Detect which cell encompasses the target text, then output its [X, Y] center coordinate. 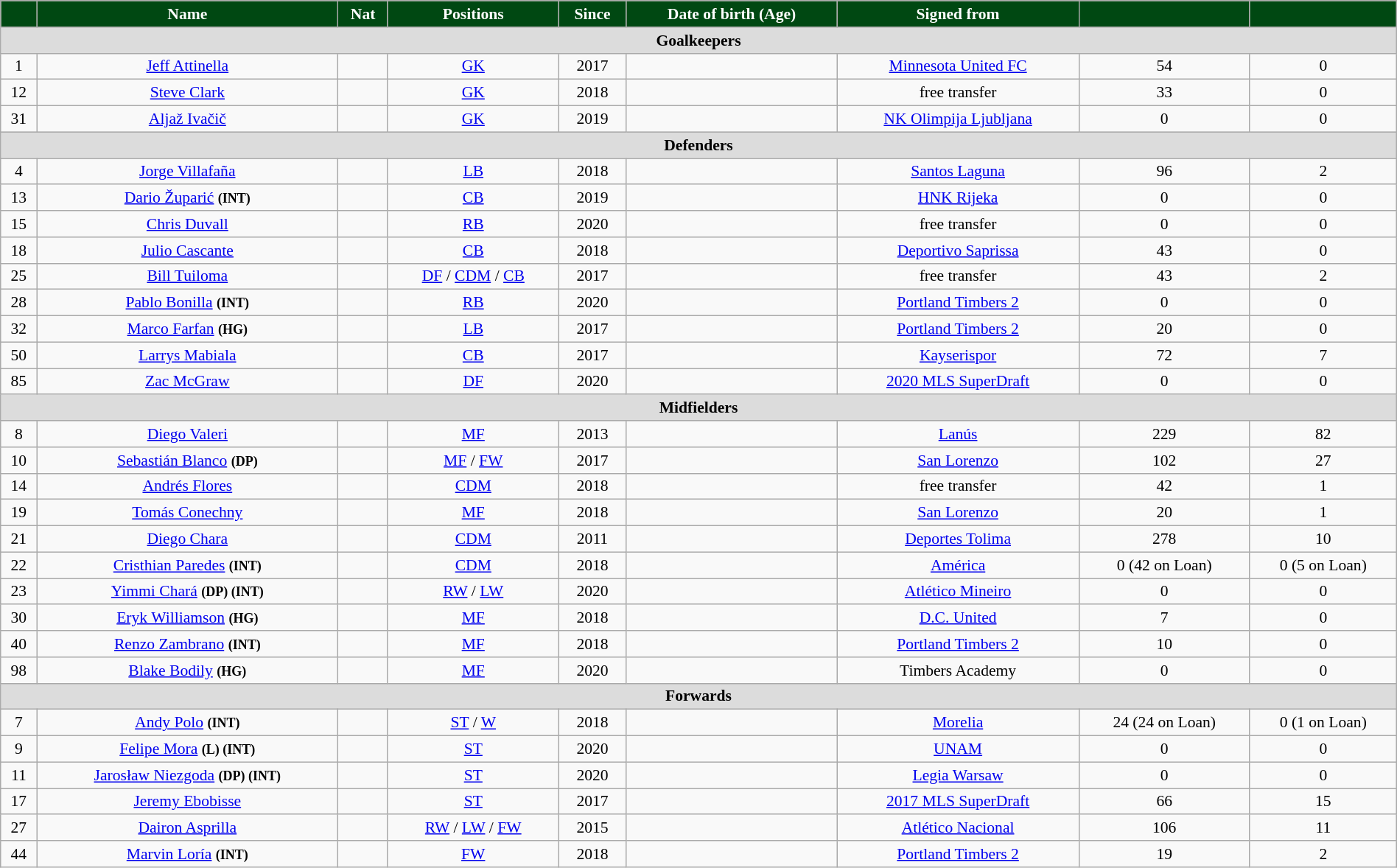
Deportes Tolima [958, 539]
Pablo Bonilla (INT) [187, 303]
Marco Farfan (HG) [187, 329]
102 [1164, 461]
229 [1164, 434]
Julio Cascante [187, 251]
31 [19, 119]
RW / LW / FW [473, 828]
Deportivo Saprissa [958, 251]
UNAM [958, 749]
Jorge Villafaña [187, 172]
44 [19, 854]
Atlético Nacional [958, 828]
Dario Župarić (INT) [187, 198]
Legia Warsaw [958, 775]
30 [19, 618]
Lanús [958, 434]
Andy Polo (INT) [187, 723]
33 [1164, 93]
24 (24 on Loan) [1164, 723]
Felipe Mora (L) (INT) [187, 749]
2013 [592, 434]
D.C. United [958, 618]
Dairon Asprilla [187, 828]
28 [19, 303]
85 [19, 382]
Cristhian Paredes (INT) [187, 565]
Blake Bodily (HG) [187, 671]
Andrés Flores [187, 486]
Kayserispor [958, 355]
Marvin Loría (INT) [187, 854]
Defenders [698, 145]
2011 [592, 539]
Santos Laguna [958, 172]
Forwards [698, 696]
Atlético Mineiro [958, 592]
14 [19, 486]
18 [19, 251]
17 [19, 802]
Tomás Conechny [187, 513]
Morelia [958, 723]
América [958, 565]
25 [19, 276]
Nat [363, 14]
Zac McGraw [187, 382]
82 [1323, 434]
Aljaž Ivačič [187, 119]
Larrys Mabiala [187, 355]
8 [19, 434]
Date of birth (Age) [732, 14]
HNK Rijeka [958, 198]
Jeremy Ebobisse [187, 802]
50 [19, 355]
40 [19, 644]
54 [1164, 66]
0 (5 on Loan) [1323, 565]
66 [1164, 802]
42 [1164, 486]
278 [1164, 539]
Positions [473, 14]
22 [19, 565]
NK Olimpija Ljubljana [958, 119]
Timbers Academy [958, 671]
Diego Chara [187, 539]
Name [187, 14]
2017 MLS SuperDraft [958, 802]
2015 [592, 828]
Signed from [958, 14]
9 [19, 749]
Jarosław Niezgoda (DP) (INT) [187, 775]
ST / W [473, 723]
Bill Tuiloma [187, 276]
13 [19, 198]
DF [473, 382]
12 [19, 93]
Since [592, 14]
Minnesota United FC [958, 66]
106 [1164, 828]
23 [19, 592]
2020 MLS SuperDraft [958, 382]
Jeff Attinella [187, 66]
FW [473, 854]
Goalkeepers [698, 41]
Chris Duvall [187, 224]
Steve Clark [187, 93]
Eryk Williamson (HG) [187, 618]
DF / CDM / CB [473, 276]
4 [19, 172]
RW / LW [473, 592]
98 [19, 671]
Diego Valeri [187, 434]
0 (1 on Loan) [1323, 723]
32 [19, 329]
21 [19, 539]
Yimmi Chará (DP) (INT) [187, 592]
72 [1164, 355]
96 [1164, 172]
0 (42 on Loan) [1164, 565]
Renzo Zambrano (INT) [187, 644]
Midfielders [698, 408]
MF / FW [473, 461]
Sebastián Blanco (DP) [187, 461]
